Extract the [x, y] coordinate from the center of the cell holding the provided text.  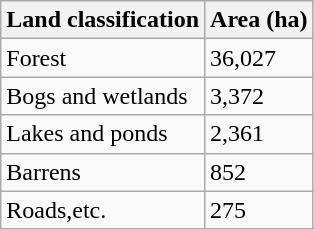
Bogs and wetlands [103, 96]
Land classification [103, 20]
2,361 [260, 134]
Forest [103, 58]
36,027 [260, 58]
275 [260, 210]
3,372 [260, 96]
852 [260, 172]
Barrens [103, 172]
Lakes and ponds [103, 134]
Area (ha) [260, 20]
Roads,etc. [103, 210]
